Return the (X, Y) coordinate for the center point of the cell that contains the specified text.  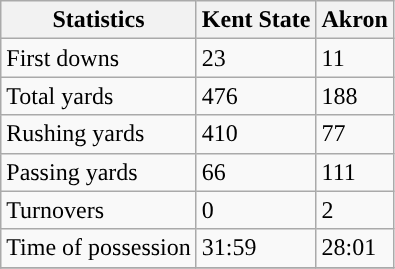
23 (256, 58)
Kent State (256, 20)
First downs (99, 58)
31:59 (256, 248)
77 (354, 134)
Passing yards (99, 172)
188 (354, 96)
476 (256, 96)
Time of possession (99, 248)
2 (354, 210)
11 (354, 58)
Total yards (99, 96)
Statistics (99, 20)
66 (256, 172)
111 (354, 172)
Rushing yards (99, 134)
Akron (354, 20)
410 (256, 134)
28:01 (354, 248)
Turnovers (99, 210)
0 (256, 210)
